Provide the (X, Y) coordinate of the cell's center where the given text is located.  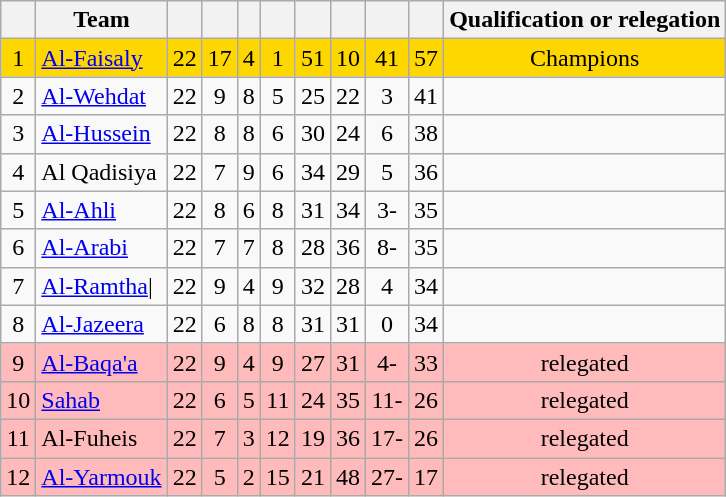
21 (312, 477)
0 (386, 324)
Al-Faisaly (102, 58)
27- (386, 477)
32 (312, 286)
29 (348, 172)
51 (312, 58)
3- (386, 210)
Al Qadisiya (102, 172)
Champions (585, 58)
4- (386, 362)
8- (386, 248)
33 (426, 362)
48 (348, 477)
Al-Arabi (102, 248)
30 (312, 134)
11- (386, 400)
15 (278, 477)
Al-Baqa'a (102, 362)
27 (312, 362)
Al-Hussein (102, 134)
Al-Ramtha| (102, 286)
Sahab (102, 400)
Al-Jazeera (102, 324)
25 (312, 96)
Al-Wehdat (102, 96)
57 (426, 58)
Al-Yarmouk (102, 477)
17- (386, 438)
19 (312, 438)
38 (426, 134)
Team (102, 20)
Al-Fuheis (102, 438)
Al-Ahli (102, 210)
Qualification or relegation (585, 20)
